Locate the cell with the specified text and output its [x, y] center coordinate. 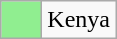
Kenya [79, 20]
